Capture the cell that displays the provided text and extract its (X, Y) central coordinate. 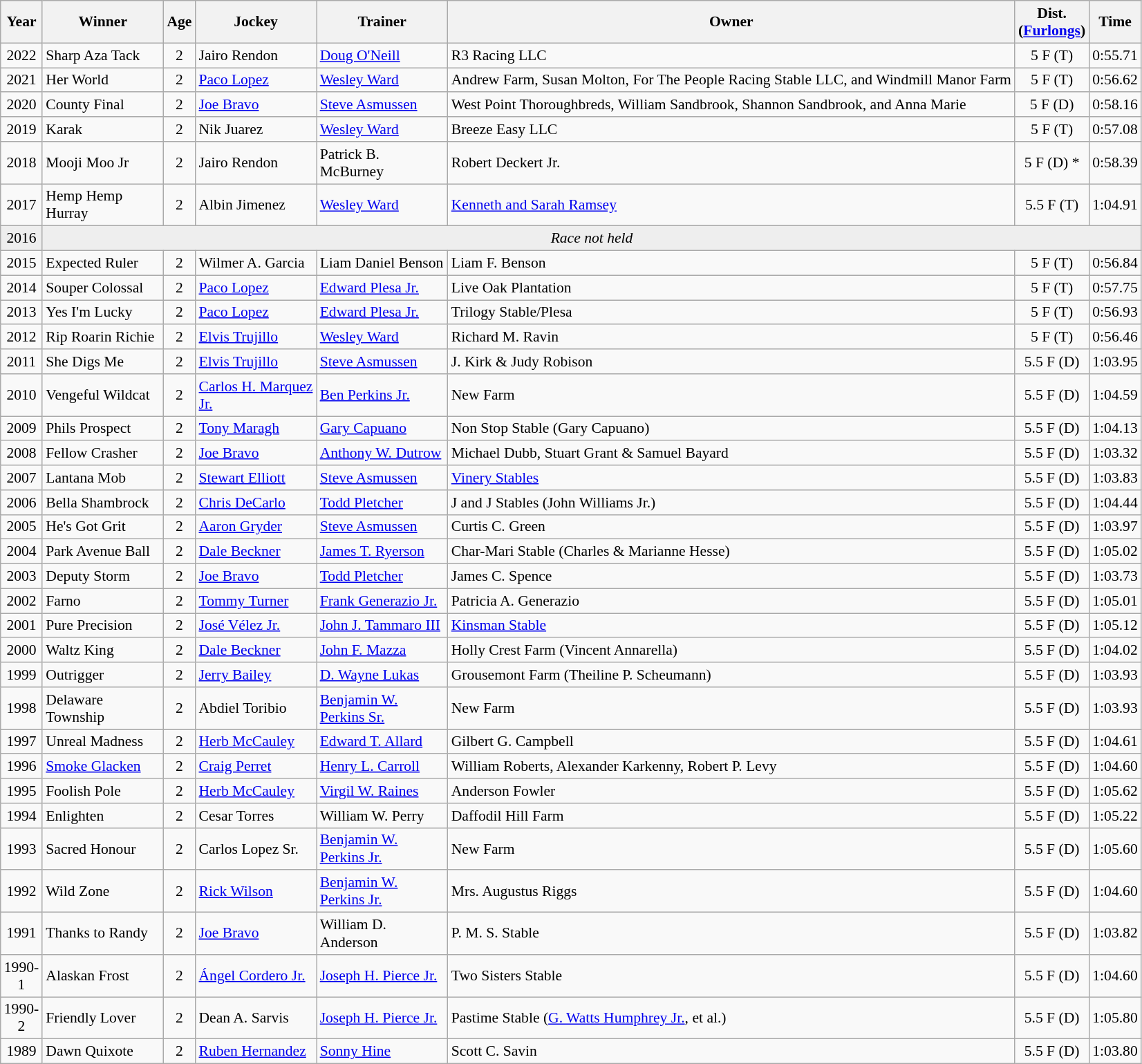
1:03.73 (1114, 577)
Daffodil Hill Farm (731, 816)
Breeze Easy LLC (731, 129)
D. Wayne Lukas (382, 675)
Outrigger (102, 675)
James T. Ryerson (382, 552)
Dist. (Furlongs) (1052, 22)
1:05.12 (1114, 626)
Mrs. Augustus Riggs (731, 892)
1:03.97 (1114, 527)
Anderson Fowler (731, 791)
0:57.08 (1114, 129)
Live Oak Plantation (731, 288)
Richard M. Ravin (731, 337)
Two Sisters Stable (731, 976)
Scott C. Savin (731, 1052)
J. Kirk & Judy Robison (731, 362)
Andrew Farm, Susan Molton, For The People Racing Stable LLC, and Windmill Manor Farm (731, 80)
0:56.84 (1114, 263)
Patrick B. McBurney (382, 163)
Souper Colossal (102, 288)
Yes I'm Lucky (102, 312)
0:56.62 (1114, 80)
Dean A. Sarvis (256, 1018)
Gilbert G. Campbell (731, 742)
Farno (102, 601)
1:04.91 (1114, 205)
West Point Thoroughbreds, William Sandbrook, Shannon Sandbrook, and Anna Marie (731, 105)
2009 (21, 429)
Aaron Gryder (256, 527)
1:04.02 (1114, 651)
Mooji Moo Jr (102, 163)
1:03.95 (1114, 362)
5 F (D) (1052, 105)
2004 (21, 552)
2017 (21, 205)
John J. Tammaro III (382, 626)
2002 (21, 601)
Doug O'Neill (382, 55)
Year (21, 22)
0:56.46 (1114, 337)
Expected Ruler (102, 263)
Unreal Madness (102, 742)
2018 (21, 163)
2022 (21, 55)
William Roberts, Alexander Karkenny, Robert P. Levy (731, 767)
Benjamin W. Perkins Sr. (382, 708)
Patricia A. Generazio (731, 601)
Ben Perkins Jr. (382, 395)
Ruben Hernandez (256, 1052)
1997 (21, 742)
5 F (D) * (1052, 163)
County Final (102, 105)
2005 (21, 527)
5.5 F (T) (1052, 205)
0:56.93 (1114, 312)
Alaskan Frost (102, 976)
Enlighten (102, 816)
1:04.59 (1114, 395)
Age (179, 22)
Park Avenue Ball (102, 552)
Waltz King (102, 651)
John F. Mazza (382, 651)
1:03.83 (1114, 478)
2016 (21, 239)
2014 (21, 288)
1995 (21, 791)
R3 Racing LLC (731, 55)
2001 (21, 626)
Trainer (382, 22)
Chris DeCarlo (256, 503)
1:05.80 (1114, 1018)
Cesar Torres (256, 816)
2007 (21, 478)
Her World (102, 80)
0:55.71 (1114, 55)
Pastime Stable (G. Watts Humphrey Jr., et al.) (731, 1018)
Sacred Honour (102, 849)
1996 (21, 767)
2013 (21, 312)
Foolish Pole (102, 791)
Smoke Glacken (102, 767)
2008 (21, 454)
James C. Spence (731, 577)
Abdiel Toribio (256, 708)
Race not held (592, 239)
Winner (102, 22)
Dawn Quixote (102, 1052)
Henry L. Carroll (382, 767)
Robert Deckert Jr. (731, 163)
Michael Dubb, Stuart Grant & Samuel Bayard (731, 454)
1989 (21, 1052)
0:58.16 (1114, 105)
2006 (21, 503)
Jockey (256, 22)
Phils Prospect (102, 429)
2003 (21, 577)
1:05.22 (1114, 816)
2021 (21, 80)
Rick Wilson (256, 892)
William D. Anderson (382, 933)
Lantana Mob (102, 478)
1:05.01 (1114, 601)
0:57.75 (1114, 288)
William W. Perry (382, 816)
Liam F. Benson (731, 263)
Kinsman Stable (731, 626)
Carlos H. Marquez Jr. (256, 395)
Kenneth and Sarah Ramsey (731, 205)
He's Got Grit (102, 527)
Hemp Hemp Hurray (102, 205)
1998 (21, 708)
Trilogy Stable/Plesa (731, 312)
1:05.60 (1114, 849)
Holly Crest Farm (Vincent Annarella) (731, 651)
Vengeful Wildcat (102, 395)
Tony Maragh (256, 429)
1991 (21, 933)
José Vélez Jr. (256, 626)
1:03.80 (1114, 1052)
Owner (731, 22)
1:05.02 (1114, 552)
2010 (21, 395)
Craig Perret (256, 767)
Non Stop Stable (Gary Capuano) (731, 429)
1:04.44 (1114, 503)
Delaware Township (102, 708)
P. M. S. Stable (731, 933)
Frank Generazio Jr. (382, 601)
2015 (21, 263)
Pure Precision (102, 626)
Virgil W. Raines (382, 791)
Liam Daniel Benson (382, 263)
Grousemont Farm (Theiline P. Scheumann) (731, 675)
1:03.32 (1114, 454)
Fellow Crasher (102, 454)
Jerry Bailey (256, 675)
Tommy Turner (256, 601)
Thanks to Randy (102, 933)
1:04.13 (1114, 429)
Stewart Elliott (256, 478)
Curtis C. Green (731, 527)
1992 (21, 892)
Char-Mari Stable (Charles & Marianne Hesse) (731, 552)
Albin Jimenez (256, 205)
Edward T. Allard (382, 742)
J and J Stables (John Williams Jr.) (731, 503)
2012 (21, 337)
1994 (21, 816)
Wilmer A. Garcia (256, 263)
Sonny Hine (382, 1052)
2019 (21, 129)
Anthony W. Dutrow (382, 454)
1990-1 (21, 976)
0:58.39 (1114, 163)
1:05.62 (1114, 791)
Bella Shambrock (102, 503)
Deputy Storm (102, 577)
She Digs Me (102, 362)
2011 (21, 362)
Karak (102, 129)
Nik Juarez (256, 129)
Ángel Cordero Jr. (256, 976)
1993 (21, 849)
Friendly Lover (102, 1018)
Carlos Lopez Sr. (256, 849)
1:04.61 (1114, 742)
1990-2 (21, 1018)
Vinery Stables (731, 478)
Time (1114, 22)
Rip Roarin Richie (102, 337)
1999 (21, 675)
Sharp Aza Tack (102, 55)
2000 (21, 651)
Gary Capuano (382, 429)
2020 (21, 105)
Wild Zone (102, 892)
1:03.82 (1114, 933)
